Return the [X, Y] coordinate for the center point of the cell that contains the specified text.  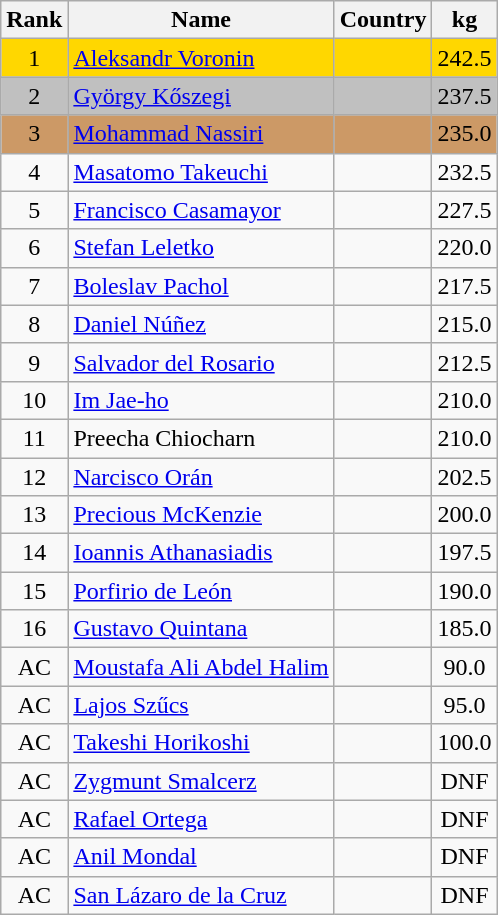
15 [34, 591]
11 [34, 438]
185.0 [464, 629]
Country [383, 20]
Salvador del Rosario [201, 362]
9 [34, 362]
220.0 [464, 248]
12 [34, 477]
György Kőszegi [201, 96]
2 [34, 96]
Stefan Leletko [201, 248]
4 [34, 172]
215.0 [464, 324]
Porfirio de León [201, 591]
Preecha Chiocharn [201, 438]
Mohammad Nassiri [201, 134]
13 [34, 515]
Lajos Szűcs [201, 705]
Rank [34, 20]
Masatomo Takeuchi [201, 172]
kg [464, 20]
Zygmunt Smalcerz [201, 781]
100.0 [464, 743]
200.0 [464, 515]
Aleksandr Voronin [201, 58]
San Lázaro de la Cruz [201, 895]
Ioannis Athanasiadis [201, 553]
217.5 [464, 286]
237.5 [464, 96]
Anil Mondal [201, 857]
232.5 [464, 172]
7 [34, 286]
212.5 [464, 362]
90.0 [464, 667]
Daniel Núñez [201, 324]
202.5 [464, 477]
Gustavo Quintana [201, 629]
6 [34, 248]
Takeshi Horikoshi [201, 743]
16 [34, 629]
Boleslav Pachol [201, 286]
242.5 [464, 58]
197.5 [464, 553]
8 [34, 324]
14 [34, 553]
227.5 [464, 210]
Rafael Ortega [201, 819]
190.0 [464, 591]
1 [34, 58]
Im Jae-ho [201, 400]
Narcisco Orán [201, 477]
Francisco Casamayor [201, 210]
10 [34, 400]
5 [34, 210]
235.0 [464, 134]
95.0 [464, 705]
3 [34, 134]
Precious McKenzie [201, 515]
Name [201, 20]
Moustafa Ali Abdel Halim [201, 667]
